Capture the cell that displays the provided text and extract its (x, y) central coordinate. 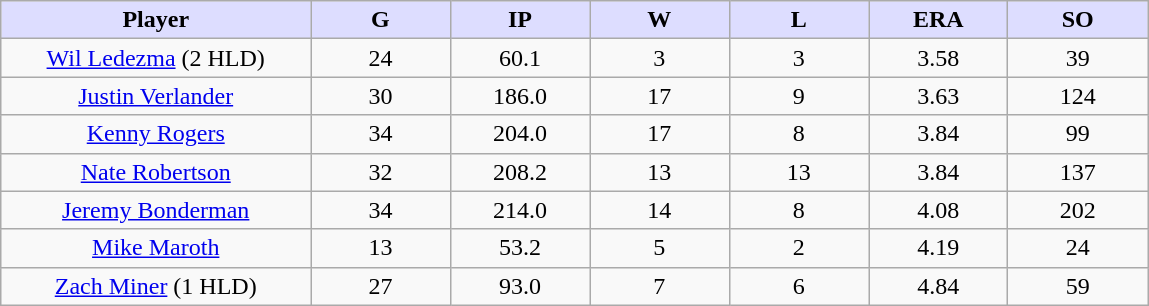
IP (520, 20)
27 (380, 286)
137 (1078, 172)
Nate Robertson (156, 172)
186.0 (520, 96)
3.58 (938, 58)
32 (380, 172)
6 (798, 286)
Zach Miner (1 HLD) (156, 286)
208.2 (520, 172)
L (798, 20)
7 (660, 286)
4.84 (938, 286)
14 (660, 210)
Wil Ledezma (2 HLD) (156, 58)
SO (1078, 20)
3.63 (938, 96)
53.2 (520, 248)
Kenny Rogers (156, 134)
124 (1078, 96)
Justin Verlander (156, 96)
39 (1078, 58)
99 (1078, 134)
9 (798, 96)
5 (660, 248)
59 (1078, 286)
Player (156, 20)
202 (1078, 210)
2 (798, 248)
204.0 (520, 134)
G (380, 20)
Mike Maroth (156, 248)
214.0 (520, 210)
4.19 (938, 248)
30 (380, 96)
93.0 (520, 286)
ERA (938, 20)
4.08 (938, 210)
W (660, 20)
60.1 (520, 58)
Jeremy Bonderman (156, 210)
